Search for the cell housing the specified text and yield its [x, y] center coordinate. 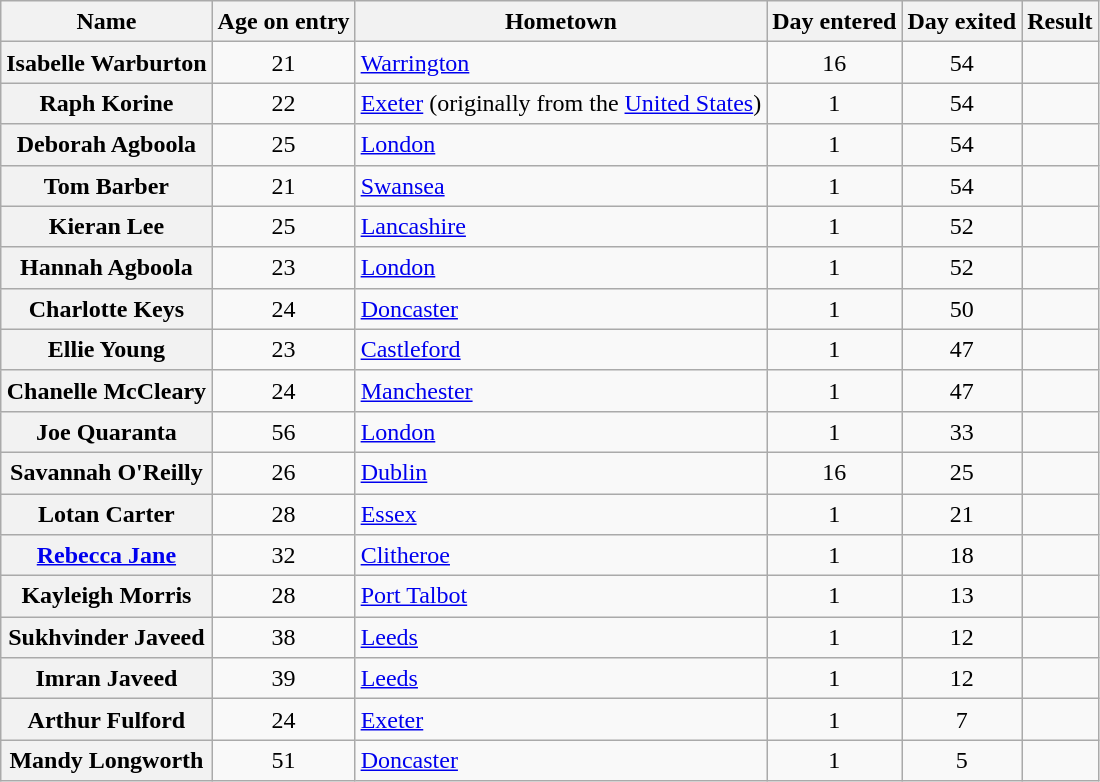
33 [962, 432]
Lotan Carter [106, 514]
Dublin [561, 472]
51 [284, 760]
Result [1060, 22]
Day entered [834, 22]
Hometown [561, 22]
50 [962, 308]
Swansea [561, 186]
Castleford [561, 350]
22 [284, 104]
Exeter [561, 720]
Ellie Young [106, 350]
Exeter (originally from the United States) [561, 104]
Sukhvinder Javeed [106, 638]
Chanelle McCleary [106, 390]
Mandy Longworth [106, 760]
Essex [561, 514]
Arthur Fulford [106, 720]
Rebecca Jane [106, 556]
Clitheroe [561, 556]
Age on entry [284, 22]
Tom Barber [106, 186]
Isabelle Warburton [106, 62]
26 [284, 472]
Lancashire [561, 226]
Port Talbot [561, 596]
Deborah Agboola [106, 144]
5 [962, 760]
32 [284, 556]
Joe Quaranta [106, 432]
Warrington [561, 62]
Charlotte Keys [106, 308]
18 [962, 556]
Hannah Agboola [106, 268]
Kieran Lee [106, 226]
39 [284, 678]
Name [106, 22]
38 [284, 638]
Manchester [561, 390]
Kayleigh Morris [106, 596]
Savannah O'Reilly [106, 472]
Day exited [962, 22]
56 [284, 432]
Raph Korine [106, 104]
7 [962, 720]
Imran Javeed [106, 678]
13 [962, 596]
